Provide the (x, y) coordinate of the cell's center where the given text is located.  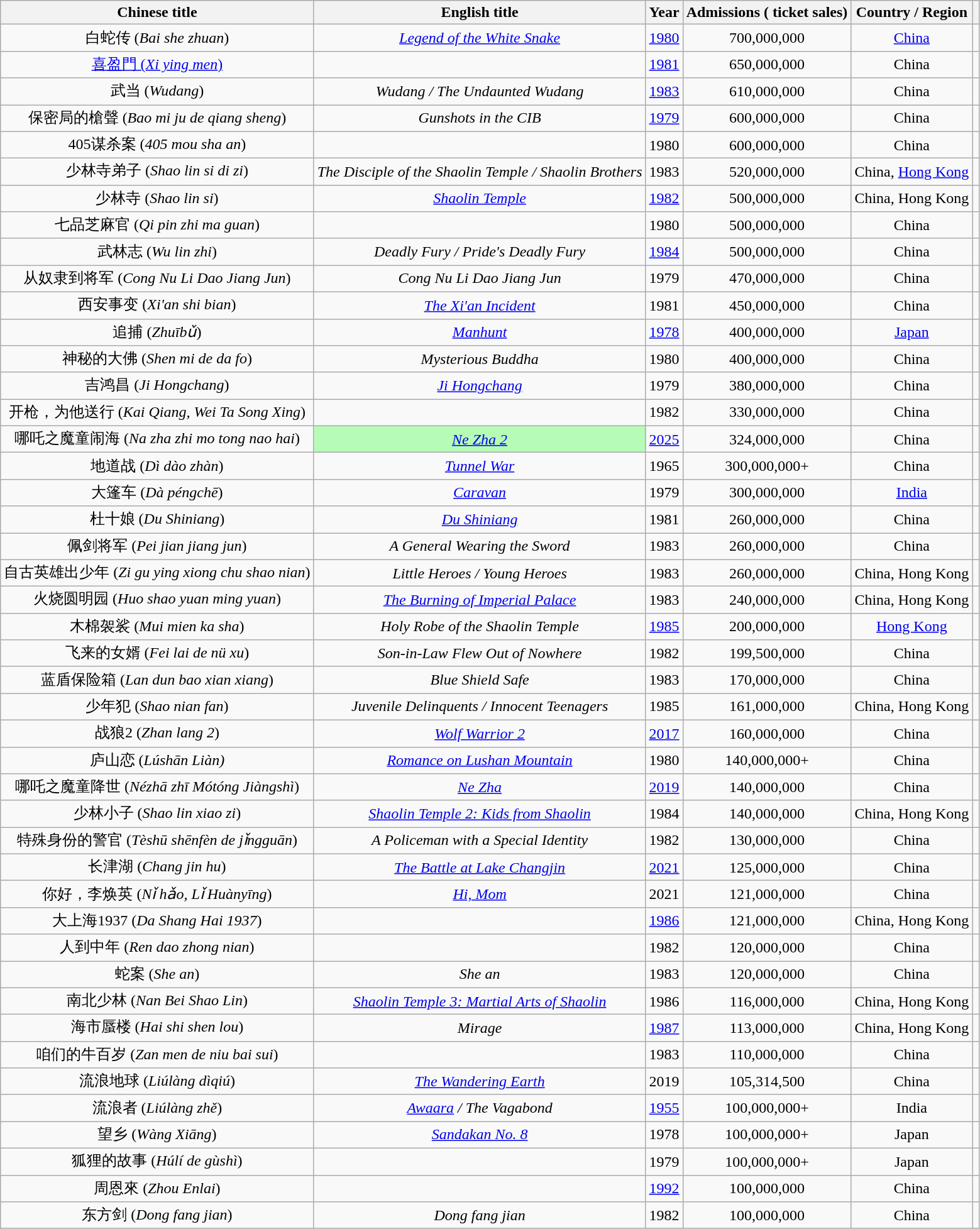
700,000,000 (767, 38)
自古英雄出少年 (Zi gu ying xiong chu shao nian) (157, 573)
170,000,000 (767, 680)
1955 (664, 1108)
西安事变 (Xi'an shi bian) (157, 306)
Gunshots in the CIB (480, 118)
Manhunt (480, 332)
Cong Nu Li Dao Jiang Jun (480, 279)
Sandakan No. 8 (480, 1135)
望乡 (Wàng Xiāng) (157, 1135)
庐山恋 (Lúshān Liàn) (157, 761)
650,000,000 (767, 64)
She an (480, 974)
长津湖 (Chang jin hu) (157, 868)
Shaolin Temple (480, 199)
少林小子 (Shao lin xiao zi) (157, 813)
160,000,000 (767, 733)
飞来的女婿 (Fei lai de nü xu) (157, 654)
白蛇传 (Bai she zhuan) (157, 38)
300,000,000+ (767, 466)
追捕 (Zhuībǔ) (157, 332)
240,000,000 (767, 600)
蓝盾保险箱 (Lan dun bao xian xiang) (157, 680)
116,000,000 (767, 1001)
2017 (664, 733)
Shaolin Temple 3: Martial Arts of Shaolin (480, 1001)
武当 (Wudang) (157, 92)
A General Wearing the Sword (480, 547)
Shaolin Temple 2: Kids from Shaolin (480, 813)
200,000,000 (767, 626)
The Burning of Imperial Palace (480, 600)
Year (664, 13)
特殊身份的警官 (Tèshū shēnfèn de jǐngguān) (157, 841)
少林寺弟子 (Shao lin si di zi) (157, 172)
The Wandering Earth (480, 1081)
Deadly Fury / Pride's Deadly Fury (480, 251)
Ne Zha 2 (480, 439)
125,000,000 (767, 868)
Little Heroes / Young Heroes (480, 573)
105,314,500 (767, 1081)
Hi, Mom (480, 894)
Romance on Lushan Mountain (480, 761)
English title (480, 13)
Hong Kong (911, 626)
199,500,000 (767, 654)
七品芝麻官 (Qi pin zhi ma guan) (157, 225)
The Disciple of the Shaolin Temple / Shaolin Brothers (480, 172)
少林寺 (Shao lin si) (157, 199)
神秘的大佛 (Shen mi de da fo) (157, 360)
哪吒之魔童闹海 (Na zha zhi mo tong nao hai) (157, 439)
Ne Zha (480, 787)
Awaara / The Vagabond (480, 1108)
1992 (664, 1188)
开枪，为他送行 (Kai Qiang, Wei Ta Song Xing) (157, 412)
咱们的牛百岁 (Zan men de niu bai sui) (157, 1055)
Son-in-Law Flew Out of Nowhere (480, 654)
A Policeman with a Special Identity (480, 841)
Blue Shield Safe (480, 680)
Tunnel War (480, 466)
哪吒之魔童降世 (Nézhā zhī Mótóng Jiàngshì) (157, 787)
战狼2 (Zhan lang 2) (157, 733)
杜十娘 (Du Shiniang) (157, 519)
Ji Hongchang (480, 386)
Holy Robe of the Shaolin Temple (480, 626)
113,000,000 (767, 1028)
Chinese title (157, 13)
610,000,000 (767, 92)
Dong fang jian (480, 1216)
Country / Region (911, 13)
Juvenile Delinquents / Innocent Teenagers (480, 707)
Admissions ( ticket sales) (767, 13)
大篷车 (Dà péngchē) (157, 493)
大上海1937 (Da Shang Hai 1937) (157, 920)
1987 (664, 1028)
东方剑 (Dong fang jian) (157, 1216)
木棉袈裟 (Mui mien ka sha) (157, 626)
吉鸿昌 (Ji Hongchang) (157, 386)
武林志 (Wu lin zhi) (157, 251)
狐狸的故事 (Húlí de gùshì) (157, 1162)
470,000,000 (767, 279)
330,000,000 (767, 412)
少年犯 (Shao nian fan) (157, 707)
161,000,000 (767, 707)
火烧圆明园 (Huo shao yuan ming yuan) (157, 600)
从奴隶到将军 (Cong Nu Li Dao Jiang Jun) (157, 279)
保密局的槍聲 (Bao mi ju de qiang sheng) (157, 118)
1965 (664, 466)
喜盈門 (Xi ying men) (157, 64)
Du Shiniang (480, 519)
Wolf Warrior 2 (480, 733)
Caravan (480, 493)
The Xi'an Incident (480, 306)
300,000,000 (767, 493)
380,000,000 (767, 386)
405谋杀案 (405 mou sha an) (157, 145)
450,000,000 (767, 306)
Legend of the White Snake (480, 38)
周恩來 (Zhou Enlai) (157, 1188)
324,000,000 (767, 439)
Mysterious Buddha (480, 360)
流浪者 (Liúlàng zhě) (157, 1108)
520,000,000 (767, 172)
南北少林 (Nan Bei Shao Lin) (157, 1001)
Mirage (480, 1028)
2025 (664, 439)
人到中年 (Ren dao zhong nian) (157, 948)
流浪地球 (Liúlàng dìqiú) (157, 1081)
你好，李焕英 (Nǐ hǎo, Lǐ Huànyīng) (157, 894)
Wudang / The Undaunted Wudang (480, 92)
地道战 (Dì dào zhàn) (157, 466)
140,000,000+ (767, 761)
The Battle at Lake Changjin (480, 868)
海市蜃楼 (Hai shi shen lou) (157, 1028)
110,000,000 (767, 1055)
130,000,000 (767, 841)
佩剑将军 (Pei jian jiang jun) (157, 547)
蛇案 (She an) (157, 974)
